Extract the (X, Y) coordinate from the center of the cell holding the provided text.  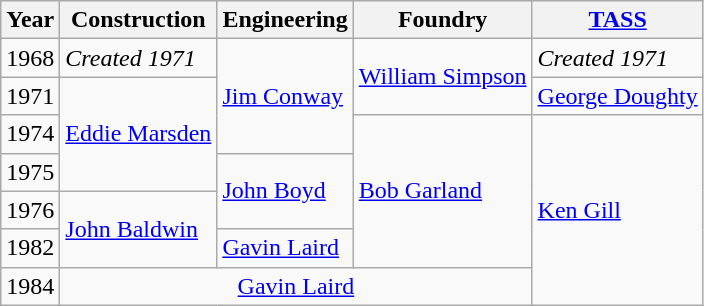
1968 (30, 58)
1982 (30, 248)
John Baldwin (138, 229)
Eddie Marsden (138, 134)
Year (30, 20)
John Boyd (285, 191)
Bob Garland (442, 191)
George Doughty (618, 96)
1976 (30, 210)
1984 (30, 286)
Jim Conway (285, 96)
Construction (138, 20)
1974 (30, 134)
Foundry (442, 20)
Ken Gill (618, 210)
William Simpson (442, 77)
1971 (30, 96)
TASS (618, 20)
1975 (30, 172)
Engineering (285, 20)
